Find where the given text appears and provide that cell's center as (x, y) coordinate. 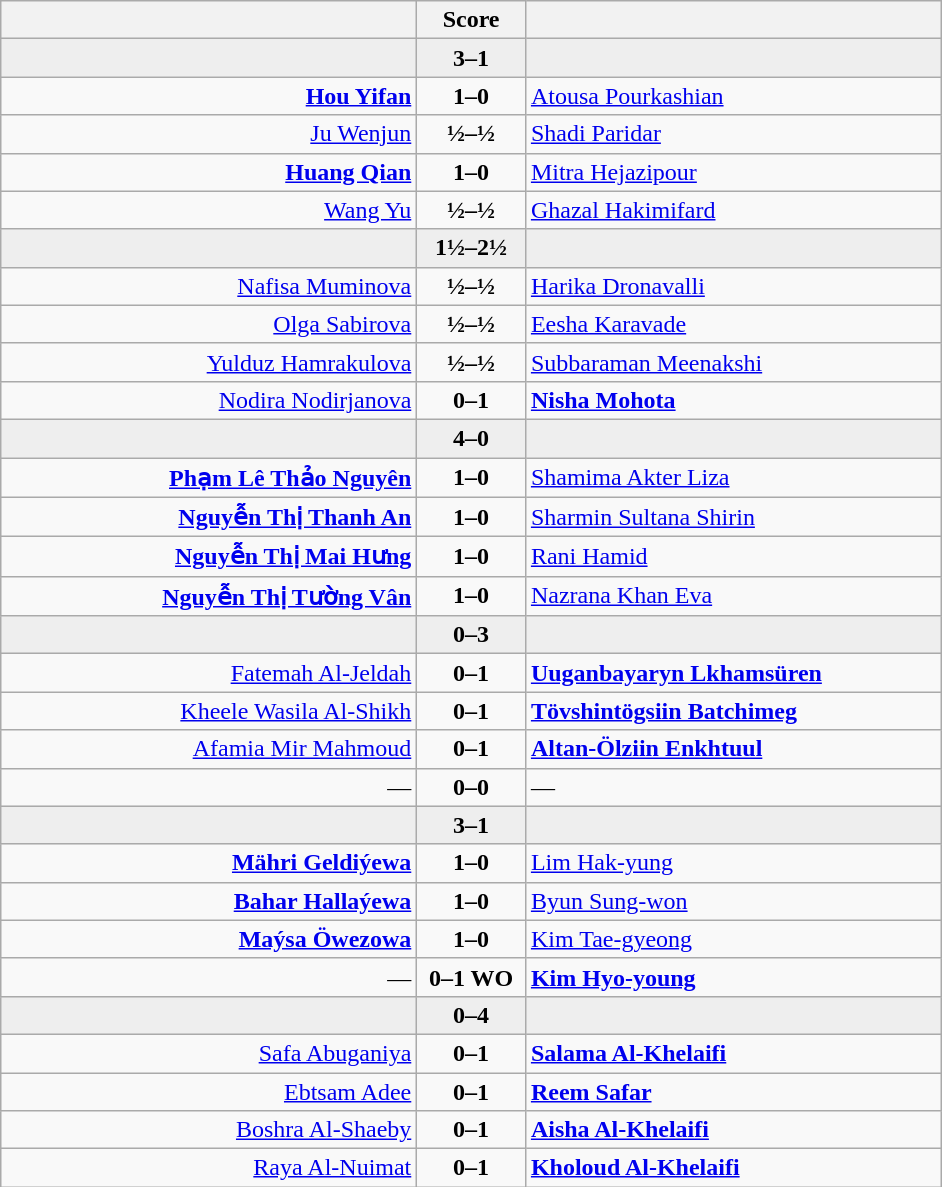
Afamia Mir Mahmoud (209, 749)
Score (472, 20)
0–1 WO (472, 977)
Maýsa Öwezowa (209, 939)
Olga Sabirova (209, 324)
Byun Sung-won (733, 901)
Safa Abuganiya (209, 1053)
Sharmin Sultana Shirin (733, 517)
Huang Qian (209, 172)
Yulduz Hamrakulova (209, 362)
Nguyễn Thị Mai Hưng (209, 557)
Uuganbayaryn Lkhamsüren (733, 673)
Raya Al-Nuimat (209, 1168)
0–0 (472, 787)
Eesha Karavade (733, 324)
Mitra Hejazipour (733, 172)
Boshra Al-Shaeby (209, 1130)
Harika Dronavalli (733, 286)
Nafisa Muminova (209, 286)
Aisha Al-Khelaifi (733, 1130)
Bahar Hallaýewa (209, 901)
Mähri Geldiýewa (209, 863)
Nisha Mohota (733, 400)
Lim Hak-yung (733, 863)
Rani Hamid (733, 557)
4–0 (472, 438)
Shamima Akter Liza (733, 478)
Phạm Lê Thảo Nguyên (209, 478)
0–3 (472, 635)
Nguyễn Thị Tường Vân (209, 596)
Wang Yu (209, 210)
Nazrana Khan Eva (733, 596)
Kheele Wasila Al-Shikh (209, 711)
1½–2½ (472, 248)
Nguyễn Thị Thanh An (209, 517)
Reem Safar (733, 1091)
Subbaraman Meenakshi (733, 362)
Ju Wenjun (209, 134)
Fatemah Al-Jeldah (209, 673)
0–4 (472, 1015)
Nodira Nodirjanova (209, 400)
Kim Hyo-young (733, 977)
Ebtsam Adee (209, 1091)
Hou Yifan (209, 96)
Atousa Pourkashian (733, 96)
Tövshintögsiin Batchimeg (733, 711)
Salama Al-Khelaifi (733, 1053)
Kholoud Al-Khelaifi (733, 1168)
Altan-Ölziin Enkhtuul (733, 749)
Shadi Paridar (733, 134)
Kim Tae-gyeong (733, 939)
Ghazal Hakimifard (733, 210)
